Detect which cell encompasses the target text, then output its [x, y] center coordinate. 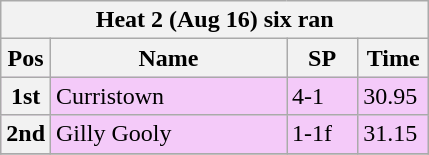
Gilly Gooly [169, 134]
Name [169, 58]
31.15 [394, 134]
Pos [26, 58]
1-1f [322, 134]
30.95 [394, 96]
Curristown [169, 96]
4-1 [322, 96]
Heat 2 (Aug 16) six ran [215, 20]
1st [26, 96]
2nd [26, 134]
SP [322, 58]
Time [394, 58]
